For the text-containing cell, return its midpoint in (X, Y) coordinate format. 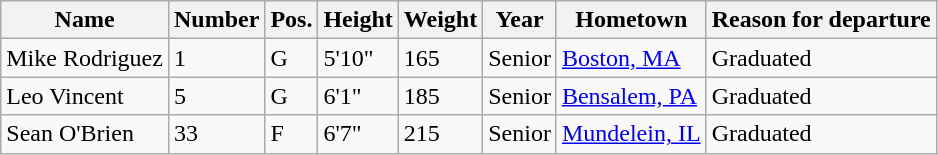
Reason for departure (821, 20)
Year (520, 20)
Boston, MA (631, 58)
165 (440, 58)
Number (216, 20)
Sean O'Brien (85, 134)
Pos. (292, 20)
Mundelein, IL (631, 134)
Mike Rodriguez (85, 58)
185 (440, 96)
Name (85, 20)
33 (216, 134)
Leo Vincent (85, 96)
5 (216, 96)
Hometown (631, 20)
215 (440, 134)
Height (358, 20)
6'7" (358, 134)
6'1" (358, 96)
1 (216, 58)
5'10" (358, 58)
Bensalem, PA (631, 96)
F (292, 134)
Weight (440, 20)
